Return the [X, Y] coordinate for the center point of the cell that contains the specified text.  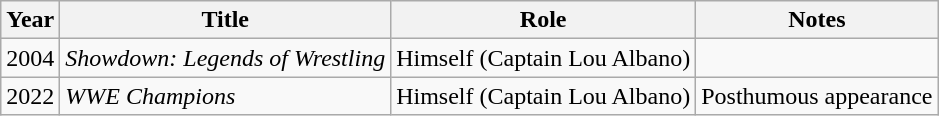
Showdown: Legends of Wrestling [226, 58]
Notes [817, 20]
2004 [30, 58]
WWE Champions [226, 96]
Year [30, 20]
Role [544, 20]
Posthumous appearance [817, 96]
2022 [30, 96]
Title [226, 20]
